Search for the cell housing the specified text and yield its [X, Y] center coordinate. 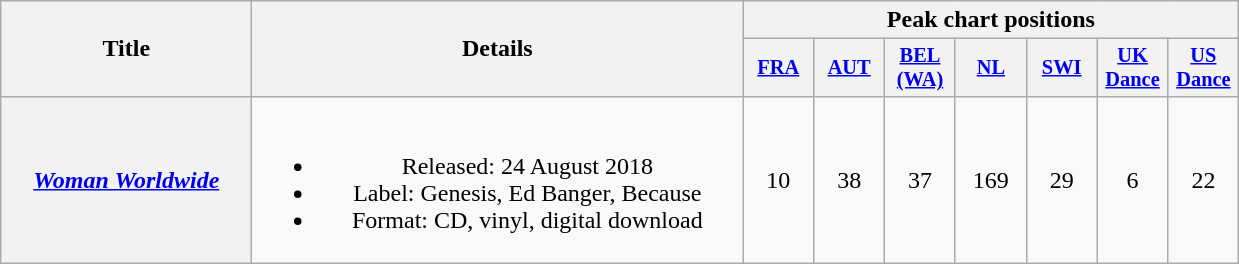
169 [990, 180]
10 [778, 180]
FRA [778, 68]
Details [498, 49]
38 [850, 180]
Woman Worldwide [126, 180]
SWI [1062, 68]
BEL(WA) [920, 68]
Peak chart positions [991, 20]
UKDance [1132, 68]
37 [920, 180]
29 [1062, 180]
AUT [850, 68]
Title [126, 49]
NL [990, 68]
Released: 24 August 2018Label: Genesis, Ed Banger, BecauseFormat: CD, vinyl, digital download [498, 180]
6 [1132, 180]
22 [1204, 180]
USDance [1204, 68]
